Identify which cell holds the provided text, then report its (x, y) central coordinate. 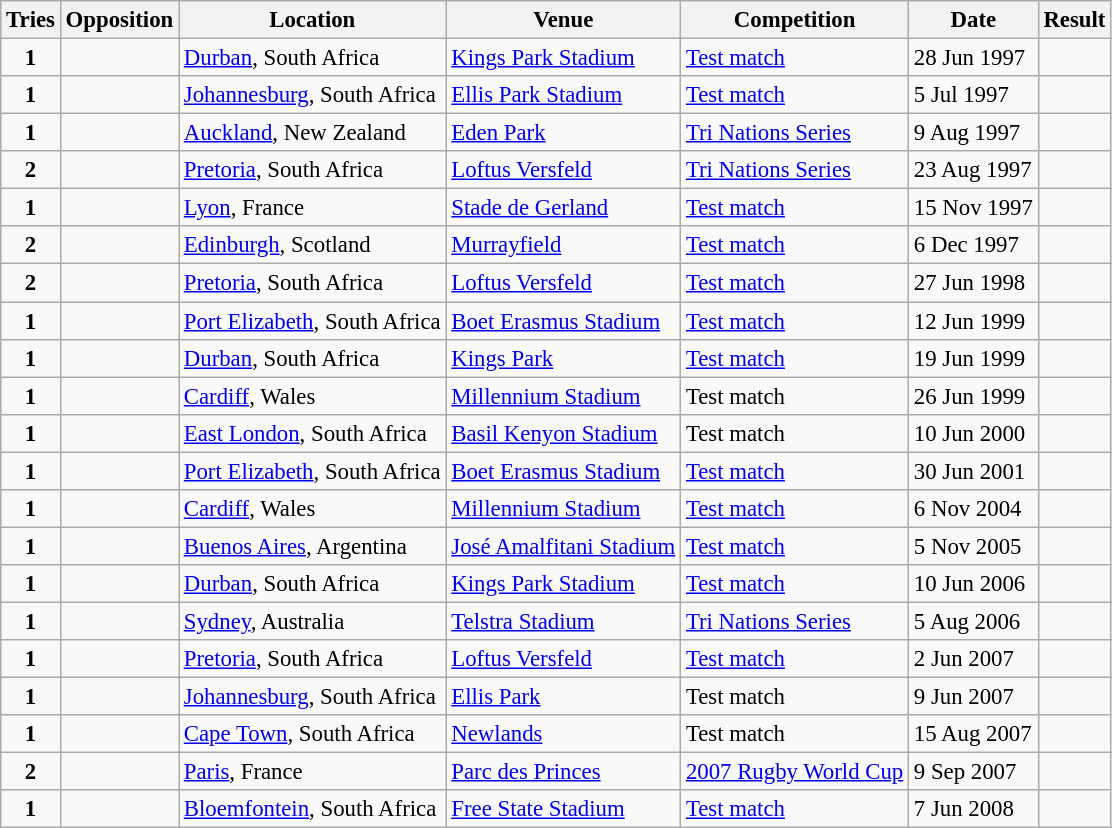
28 Jun 1997 (974, 58)
6 Nov 2004 (974, 509)
10 Jun 2000 (974, 433)
Location (312, 20)
5 Jul 1997 (974, 95)
Stade de Gerland (564, 208)
Opposition (119, 20)
Parc des Princes (564, 772)
2 Jun 2007 (974, 659)
Date (974, 20)
10 Jun 2006 (974, 584)
Basil Kenyon Stadium (564, 433)
Venue (564, 20)
5 Nov 2005 (974, 546)
19 Jun 1999 (974, 358)
30 Jun 2001 (974, 471)
Newlands (564, 734)
Auckland, New Zealand (312, 133)
9 Jun 2007 (974, 697)
5 Aug 2006 (974, 621)
23 Aug 1997 (974, 170)
Edinburgh, Scotland (312, 245)
Free State Stadium (564, 809)
East London, South Africa (312, 433)
6 Dec 1997 (974, 245)
2007 Rugby World Cup (795, 772)
Ellis Park (564, 697)
Buenos Aires, Argentina (312, 546)
Kings Park (564, 358)
7 Jun 2008 (974, 809)
Result (1074, 20)
12 Jun 1999 (974, 321)
Tries (31, 20)
José Amalfitani Stadium (564, 546)
Sydney, Australia (312, 621)
27 Jun 1998 (974, 283)
Telstra Stadium (564, 621)
26 Jun 1999 (974, 396)
Competition (795, 20)
9 Sep 2007 (974, 772)
Paris, France (312, 772)
9 Aug 1997 (974, 133)
15 Nov 1997 (974, 208)
Eden Park (564, 133)
15 Aug 2007 (974, 734)
Ellis Park Stadium (564, 95)
Lyon, France (312, 208)
Cape Town, South Africa (312, 734)
Murrayfield (564, 245)
Bloemfontein, South Africa (312, 809)
